Extract the (X, Y) coordinate from the center of the cell holding the provided text.  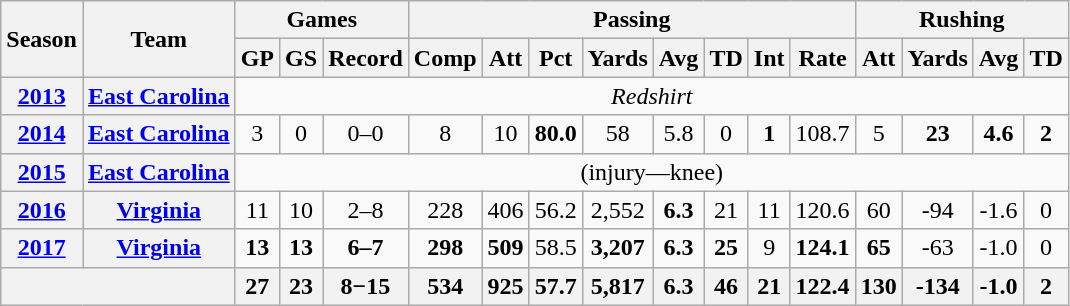
25 (726, 248)
108.7 (822, 134)
8 (445, 134)
130 (878, 286)
58 (618, 134)
Redshirt (652, 96)
Comp (445, 58)
Pct (556, 58)
298 (445, 248)
5 (878, 134)
60 (878, 210)
Int (769, 58)
Team (158, 39)
Games (322, 20)
5.8 (678, 134)
5,817 (618, 286)
124.1 (822, 248)
2016 (42, 210)
(injury—knee) (652, 172)
Passing (632, 20)
2015 (42, 172)
Record (366, 58)
925 (506, 286)
3 (257, 134)
80.0 (556, 134)
228 (445, 210)
406 (506, 210)
122.4 (822, 286)
534 (445, 286)
-1.6 (998, 210)
4.6 (998, 134)
56.2 (556, 210)
8−15 (366, 286)
2017 (42, 248)
2,552 (618, 210)
57.7 (556, 286)
509 (506, 248)
6–7 (366, 248)
0–0 (366, 134)
-134 (938, 286)
GS (302, 58)
GP (257, 58)
-63 (938, 248)
9 (769, 248)
46 (726, 286)
27 (257, 286)
3,207 (618, 248)
120.6 (822, 210)
1 (769, 134)
-94 (938, 210)
2014 (42, 134)
58.5 (556, 248)
Rate (822, 58)
2–8 (366, 210)
Season (42, 39)
2013 (42, 96)
Rushing (962, 20)
65 (878, 248)
